Determine the (x, y) coordinate at the center of the cell enclosing the given text.  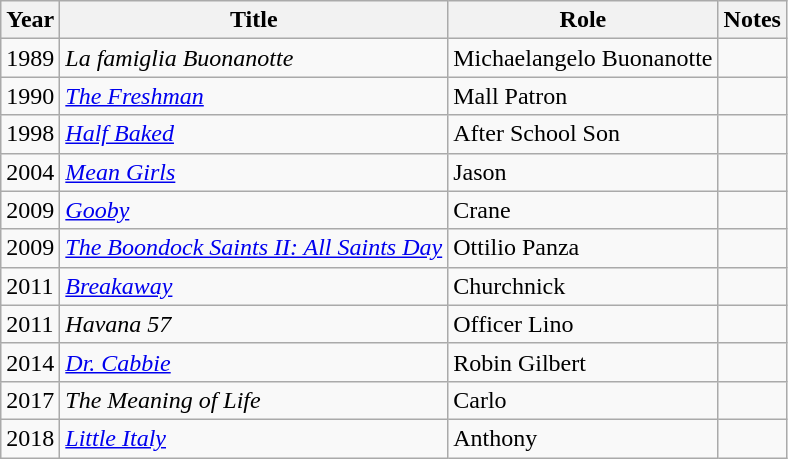
Crane (583, 210)
Title (254, 20)
Ottilio Panza (583, 248)
Mean Girls (254, 172)
Anthony (583, 438)
Michaelangelo Buonanotte (583, 58)
1990 (30, 96)
La famiglia Buonanotte (254, 58)
Churchnick (583, 286)
2004 (30, 172)
Dr. Cabbie (254, 362)
Officer Lino (583, 324)
1998 (30, 134)
Gooby (254, 210)
The Meaning of Life (254, 400)
Robin Gilbert (583, 362)
Half Baked (254, 134)
1989 (30, 58)
Role (583, 20)
Jason (583, 172)
2014 (30, 362)
Carlo (583, 400)
Havana 57 (254, 324)
The Boondock Saints II: All Saints Day (254, 248)
2018 (30, 438)
Year (30, 20)
Breakaway (254, 286)
Little Italy (254, 438)
Mall Patron (583, 96)
2017 (30, 400)
After School Son (583, 134)
The Freshman (254, 96)
Notes (752, 20)
